Search for the cell housing the specified text and yield its [x, y] center coordinate. 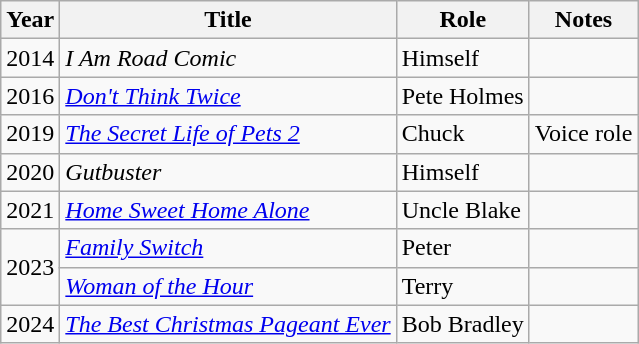
2021 [30, 210]
Don't Think Twice [228, 96]
2023 [30, 267]
Home Sweet Home Alone [228, 210]
I Am Road Comic [228, 58]
Year [30, 20]
Title [228, 20]
The Best Christmas Pageant Ever [228, 324]
Pete Holmes [462, 96]
Terry [462, 286]
Uncle Blake [462, 210]
2020 [30, 172]
Gutbuster [228, 172]
Role [462, 20]
Family Switch [228, 248]
Notes [584, 20]
Woman of the Hour [228, 286]
Voice role [584, 134]
Peter [462, 248]
The Secret Life of Pets 2 [228, 134]
2019 [30, 134]
2016 [30, 96]
Bob Bradley [462, 324]
Chuck [462, 134]
2014 [30, 58]
2024 [30, 324]
